Identify which cell holds the provided text, then report its (x, y) central coordinate. 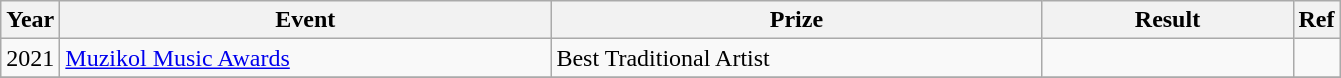
Year (30, 20)
Ref (1316, 20)
2021 (30, 58)
Best Traditional Artist (796, 58)
Prize (796, 20)
Event (306, 20)
Muzikol Music Awards (306, 58)
Result (1168, 20)
